For the text-containing cell, return its midpoint in [X, Y] coordinate format. 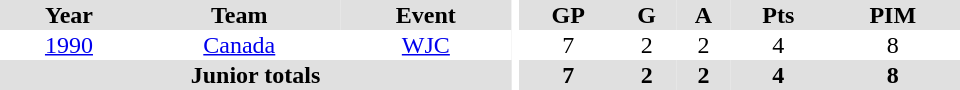
Canada [240, 45]
PIM [893, 15]
1990 [69, 45]
Junior totals [256, 75]
G [646, 15]
Year [69, 15]
Team [240, 15]
GP [568, 15]
Event [426, 15]
A [704, 15]
Pts [778, 15]
WJC [426, 45]
